Pinpoint the cell where the given text exists, returning its (X, Y) midpoint coordinate. 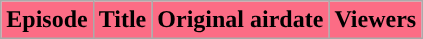
Viewers (376, 20)
Title (122, 20)
Episode (47, 20)
Original airdate (240, 20)
